Identify which cell holds the provided text, then report its (X, Y) central coordinate. 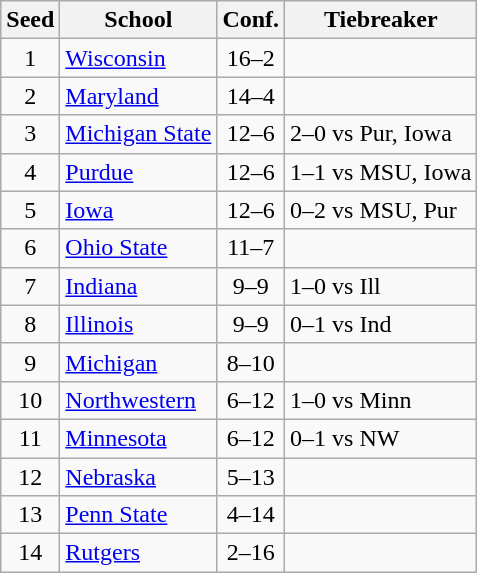
8–10 (251, 362)
13 (30, 515)
Iowa (138, 210)
Northwestern (138, 400)
Tiebreaker (381, 20)
Purdue (138, 172)
6 (30, 248)
Conf. (251, 20)
Michigan State (138, 134)
Illinois (138, 324)
5 (30, 210)
3 (30, 134)
1–0 vs Ill (381, 286)
0–2 vs MSU, Pur (381, 210)
Rutgers (138, 553)
Nebraska (138, 477)
2–16 (251, 553)
7 (30, 286)
1–0 vs Minn (381, 400)
16–2 (251, 58)
8 (30, 324)
Ohio State (138, 248)
9 (30, 362)
Michigan (138, 362)
4–14 (251, 515)
0–1 vs Ind (381, 324)
11 (30, 438)
10 (30, 400)
Indiana (138, 286)
2–0 vs Pur, Iowa (381, 134)
School (138, 20)
Wisconsin (138, 58)
5–13 (251, 477)
Maryland (138, 96)
0–1 vs NW (381, 438)
12 (30, 477)
1–1 vs MSU, Iowa (381, 172)
4 (30, 172)
Seed (30, 20)
14–4 (251, 96)
14 (30, 553)
Minnesota (138, 438)
1 (30, 58)
2 (30, 96)
11–7 (251, 248)
Penn State (138, 515)
